Provide the (x, y) coordinate of the cell's center where the given text is located.  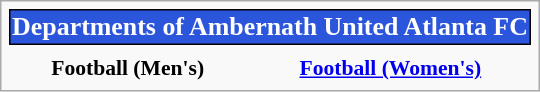
Departments of Ambernath United Atlanta FC (270, 27)
Football (Women's) (391, 68)
Football (Men's) (128, 68)
